Determine the [X, Y] coordinate at the center of the cell enclosing the given text.  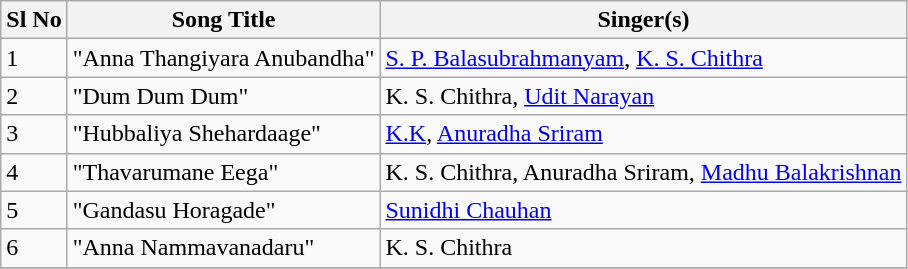
Sl No [34, 20]
1 [34, 58]
S. P. Balasubrahmanyam, K. S. Chithra [644, 58]
2 [34, 96]
"Gandasu Horagade" [224, 210]
3 [34, 134]
"Anna Nammavanadaru" [224, 248]
Song Title [224, 20]
"Thavarumane Eega" [224, 172]
K.K, Anuradha Sriram [644, 134]
"Anna Thangiyara Anubandha" [224, 58]
6 [34, 248]
"Dum Dum Dum" [224, 96]
4 [34, 172]
5 [34, 210]
Singer(s) [644, 20]
K. S. Chithra [644, 248]
K. S. Chithra, Udit Narayan [644, 96]
Sunidhi Chauhan [644, 210]
K. S. Chithra, Anuradha Sriram, Madhu Balakrishnan [644, 172]
"Hubbaliya Shehardaage" [224, 134]
